For the text-containing cell, return its midpoint in [X, Y] coordinate format. 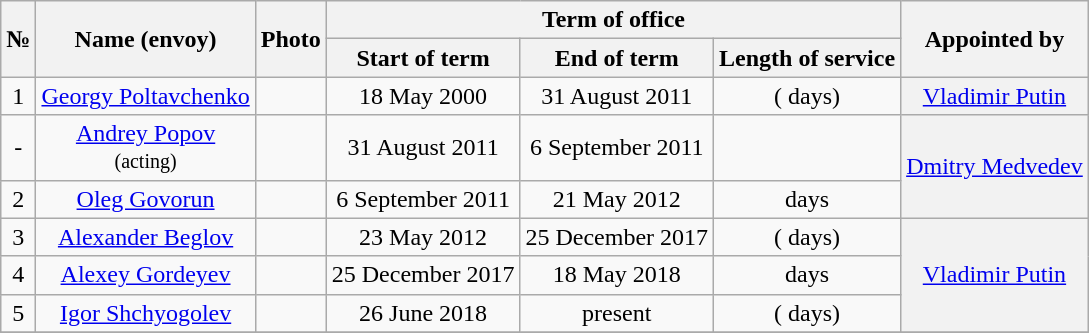
Alexander Beglov [146, 237]
№ [18, 39]
Alexey Gordeyev [146, 275]
26 June 2018 [423, 313]
present [617, 313]
18 May 2018 [617, 275]
21 May 2012 [617, 199]
Appointed by [995, 39]
Igor Shchyogolev [146, 313]
Georgy Poltavchenko [146, 96]
3 [18, 237]
End of term [617, 58]
Andrey Popov(acting) [146, 148]
Name (envoy) [146, 39]
Photo [290, 39]
Dmitry Medvedev [995, 166]
4 [18, 275]
Oleg Govorun [146, 199]
5 [18, 313]
23 May 2012 [423, 237]
- [18, 148]
Length of service [808, 58]
Start of term [423, 58]
18 May 2000 [423, 96]
2 [18, 199]
Term of office [613, 20]
1 [18, 96]
